Extract the (x, y) coordinate from the center of the cell holding the provided text.  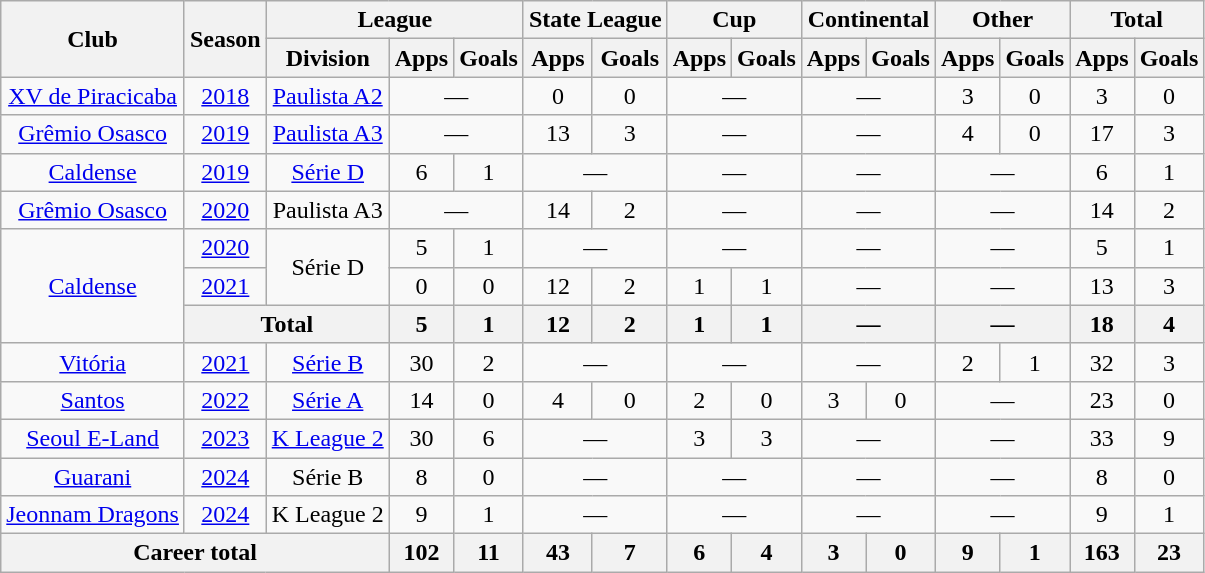
Continental (868, 20)
2022 (225, 400)
Santos (93, 400)
Série A (328, 400)
Season (225, 39)
XV de Piracicaba (93, 96)
18 (1102, 324)
Division (328, 58)
33 (1102, 438)
32 (1102, 362)
State League (595, 20)
Paulista A2 (328, 96)
17 (1102, 134)
43 (558, 553)
Seoul E-Land (93, 438)
Cup (734, 20)
2018 (225, 96)
Vitória (93, 362)
11 (489, 553)
7 (630, 553)
102 (421, 553)
Career total (195, 553)
Jeonnam Dragons (93, 515)
163 (1102, 553)
Guarani (93, 477)
Other (1002, 20)
League (394, 20)
Club (93, 39)
2023 (225, 438)
